Output the [x, y] coordinate of the center of the cell containing the given text.  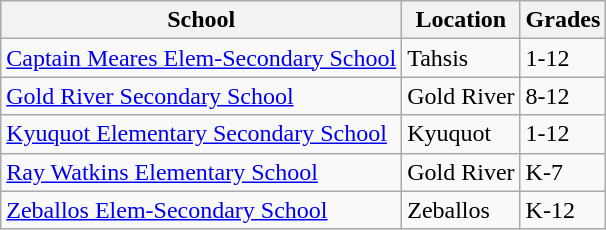
Zeballos Elem-Secondary School [202, 210]
Ray Watkins Elementary School [202, 172]
K-12 [563, 210]
Captain Meares Elem-Secondary School [202, 58]
Kyuquot [461, 134]
Tahsis [461, 58]
K-7 [563, 172]
Grades [563, 20]
School [202, 20]
Gold River Secondary School [202, 96]
Kyuquot Elementary Secondary School [202, 134]
Location [461, 20]
Zeballos [461, 210]
8-12 [563, 96]
